Search for the cell housing the specified text and yield its (x, y) center coordinate. 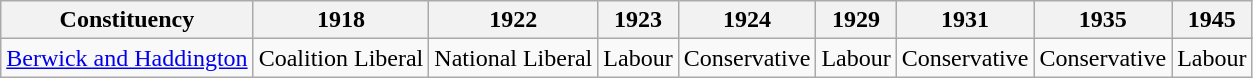
1931 (965, 20)
Coalition Liberal (341, 58)
National Liberal (514, 58)
1922 (514, 20)
1924 (747, 20)
Constituency (127, 20)
1945 (1212, 20)
1929 (856, 20)
1918 (341, 20)
Berwick and Haddington (127, 58)
1923 (638, 20)
1935 (1103, 20)
